From the cell containing the given text, extract its center point as (X, Y) coordinate. 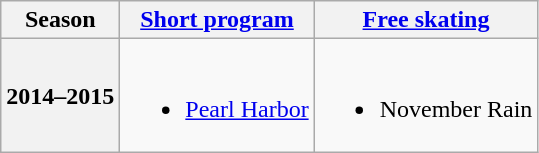
Pearl Harbor (217, 96)
Short program (217, 20)
2014–2015 (60, 96)
Free skating (426, 20)
November Rain (426, 96)
Season (60, 20)
